From the cell containing the given text, extract its center point as (x, y) coordinate. 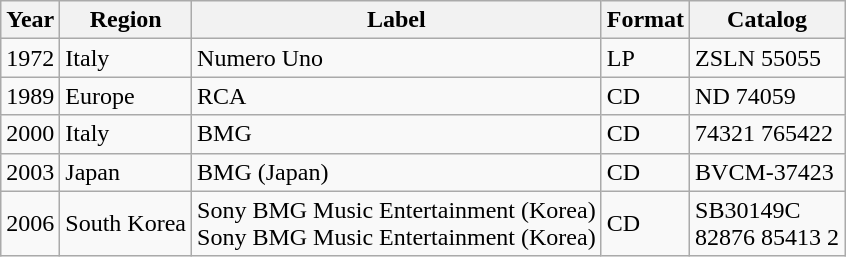
2000 (30, 134)
74321 765422 (768, 134)
ND 74059 (768, 96)
Japan (126, 172)
ZSLN 55055 (768, 58)
Region (126, 20)
Year (30, 20)
SB30149C82876 85413 2 (768, 224)
Sony BMG Music Entertainment (Korea)Sony BMG Music Entertainment (Korea) (397, 224)
1972 (30, 58)
BVCM-37423 (768, 172)
2003 (30, 172)
Numero Uno (397, 58)
LP (645, 58)
RCA (397, 96)
Label (397, 20)
Catalog (768, 20)
2006 (30, 224)
BMG (Japan) (397, 172)
1989 (30, 96)
South Korea (126, 224)
BMG (397, 134)
Europe (126, 96)
Format (645, 20)
